Return [x, y] of the center of cell containing provided text 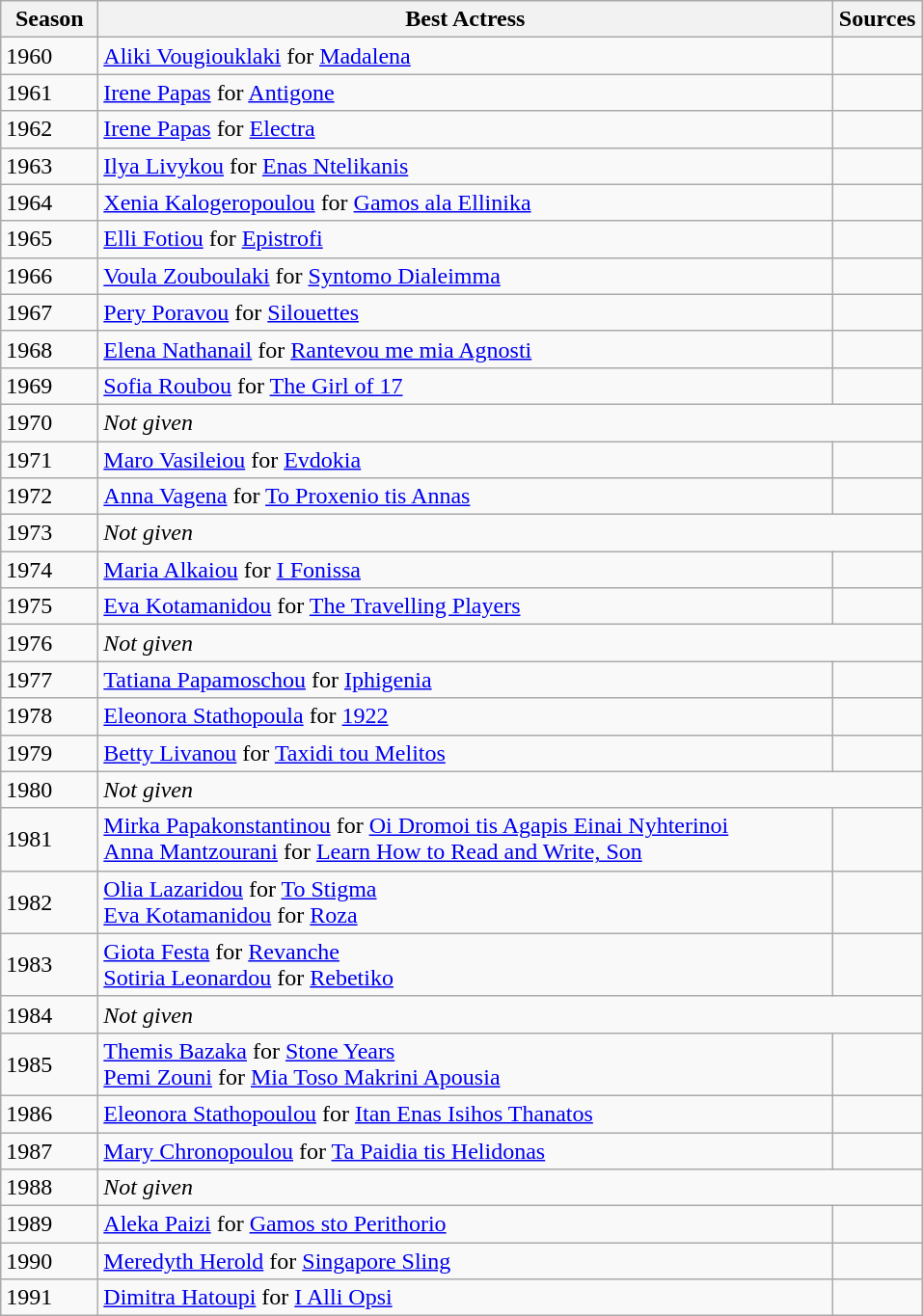
1967 [50, 312]
Eleonora Stathopoulou for Itan Enas Isihos Thanatos [465, 1114]
Eva Kotamanidou for The Travelling Players [465, 606]
1973 [50, 533]
Meredyth Herold for Singapore Sling [465, 1261]
1982 [50, 902]
1983 [50, 964]
1974 [50, 570]
Mary Chronopoulou for Ta Paidia tis Helidonas [465, 1150]
Dimitra Hatoupi for I Alli Opsi [465, 1298]
Olia Lazaridou for To StigmaEva Kotamanidou for Roza [465, 902]
Anna Vagena for To Proxenio tis Annas [465, 497]
Irene Papas for Antigone [465, 93]
1965 [50, 239]
1977 [50, 680]
Aliki Vougiouklaki for Madalena [465, 56]
1991 [50, 1298]
Xenia Kalogeropoulou for Gamos ala Ellinika [465, 202]
1966 [50, 276]
Pery Poravou for Silouettes [465, 312]
1987 [50, 1150]
1962 [50, 129]
Ilya Livykou for Enas Ntelikanis [465, 166]
Eleonora Stathopoula for 1922 [465, 716]
Maro Vasileiou for Evdokia [465, 460]
Irene Papas for Electra [465, 129]
Best Actress [465, 19]
Themis Bazaka for Stone Years Pemi Zouni for Mia Toso Makrini Apousia [465, 1064]
1989 [50, 1224]
1961 [50, 93]
1969 [50, 386]
Maria Alkaiou for I Fonissa [465, 570]
1968 [50, 349]
1971 [50, 460]
Betty Livanou for Taxidi tou Melitos [465, 753]
Voula Zouboulaki for Syntomo Dialeimma [465, 276]
1978 [50, 716]
1964 [50, 202]
Season [50, 19]
1976 [50, 643]
Elli Fotiou for Epistrofi [465, 239]
1980 [50, 790]
1986 [50, 1114]
1984 [50, 1014]
1970 [50, 422]
Sofia Roubou for The Girl of 17 [465, 386]
Mirka Papakonstantinou for Oi Dromoi tis Agapis Einai NyhterinoiAnna Mantzourani for Learn How to Read and Write, Son [465, 839]
1979 [50, 753]
1981 [50, 839]
1963 [50, 166]
Tatiana Papamoschou for Iphigenia [465, 680]
1988 [50, 1188]
1975 [50, 606]
1985 [50, 1064]
Elena Nathanail for Rantevou me mia Agnosti [465, 349]
1972 [50, 497]
1990 [50, 1261]
Aleka Paizi for Gamos sto Perithorio [465, 1224]
1960 [50, 56]
Giota Festa for RevancheSotiria Leonardou for Rebetiko [465, 964]
Sources [878, 19]
